Provide the [X, Y] coordinate of the cell's center where the given text is located.  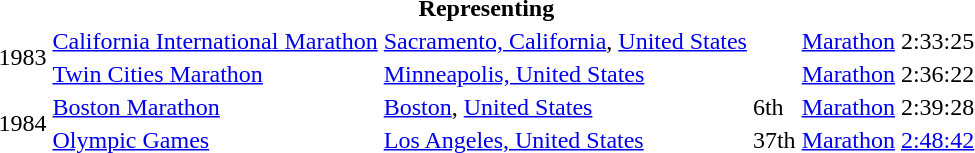
2:33:25 [937, 41]
Boston, United States [565, 107]
Minneapolis, United States [565, 74]
California International Marathon [215, 41]
2:36:22 [937, 74]
Boston Marathon [215, 107]
6th [774, 107]
Sacramento, California, United States [565, 41]
Twin Cities Marathon [215, 74]
2:39:28 [937, 107]
